Identify which cell holds the provided text, then report its (X, Y) central coordinate. 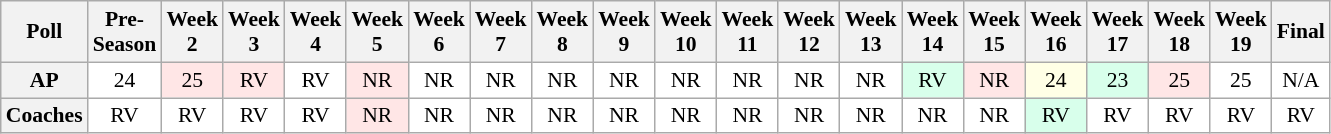
Week11 (748, 32)
23 (1118, 80)
Week17 (1118, 32)
Week5 (377, 32)
Week3 (254, 32)
Week10 (686, 32)
Week13 (871, 32)
Week9 (624, 32)
Week18 (1179, 32)
Week19 (1241, 32)
N/A (1301, 80)
Week2 (192, 32)
Week15 (994, 32)
Week8 (562, 32)
Poll (44, 32)
Week12 (809, 32)
Week16 (1056, 32)
Week14 (933, 32)
AP (44, 80)
Pre-Season (125, 32)
Week6 (439, 32)
Final (1301, 32)
Coaches (44, 116)
Week4 (316, 32)
Week7 (501, 32)
